Identify which cell holds the provided text, then report its (x, y) central coordinate. 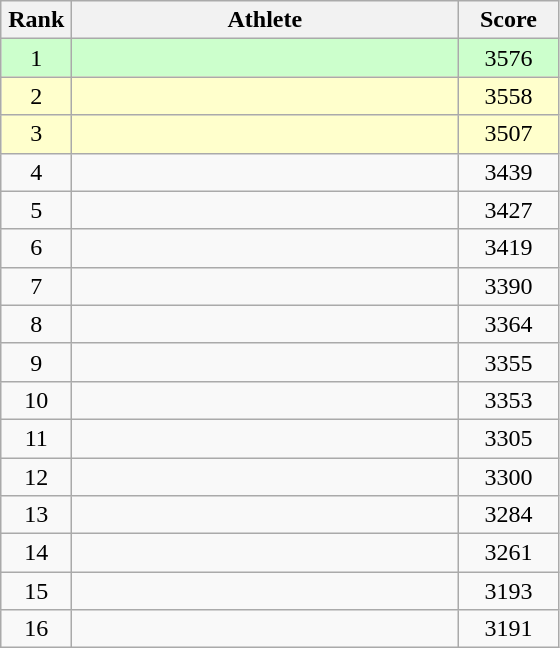
3390 (508, 286)
10 (36, 400)
7 (36, 286)
Score (508, 20)
8 (36, 324)
3261 (508, 553)
9 (36, 362)
4 (36, 172)
3427 (508, 210)
3576 (508, 58)
1 (36, 58)
3300 (508, 477)
3 (36, 134)
3558 (508, 96)
3353 (508, 400)
3507 (508, 134)
3355 (508, 362)
13 (36, 515)
3193 (508, 591)
3419 (508, 248)
3439 (508, 172)
16 (36, 629)
2 (36, 96)
3191 (508, 629)
3364 (508, 324)
Athlete (265, 20)
6 (36, 248)
12 (36, 477)
3284 (508, 515)
3305 (508, 438)
11 (36, 438)
5 (36, 210)
14 (36, 553)
15 (36, 591)
Rank (36, 20)
